Determine the [x, y] coordinate at the center of the cell enclosing the given text.  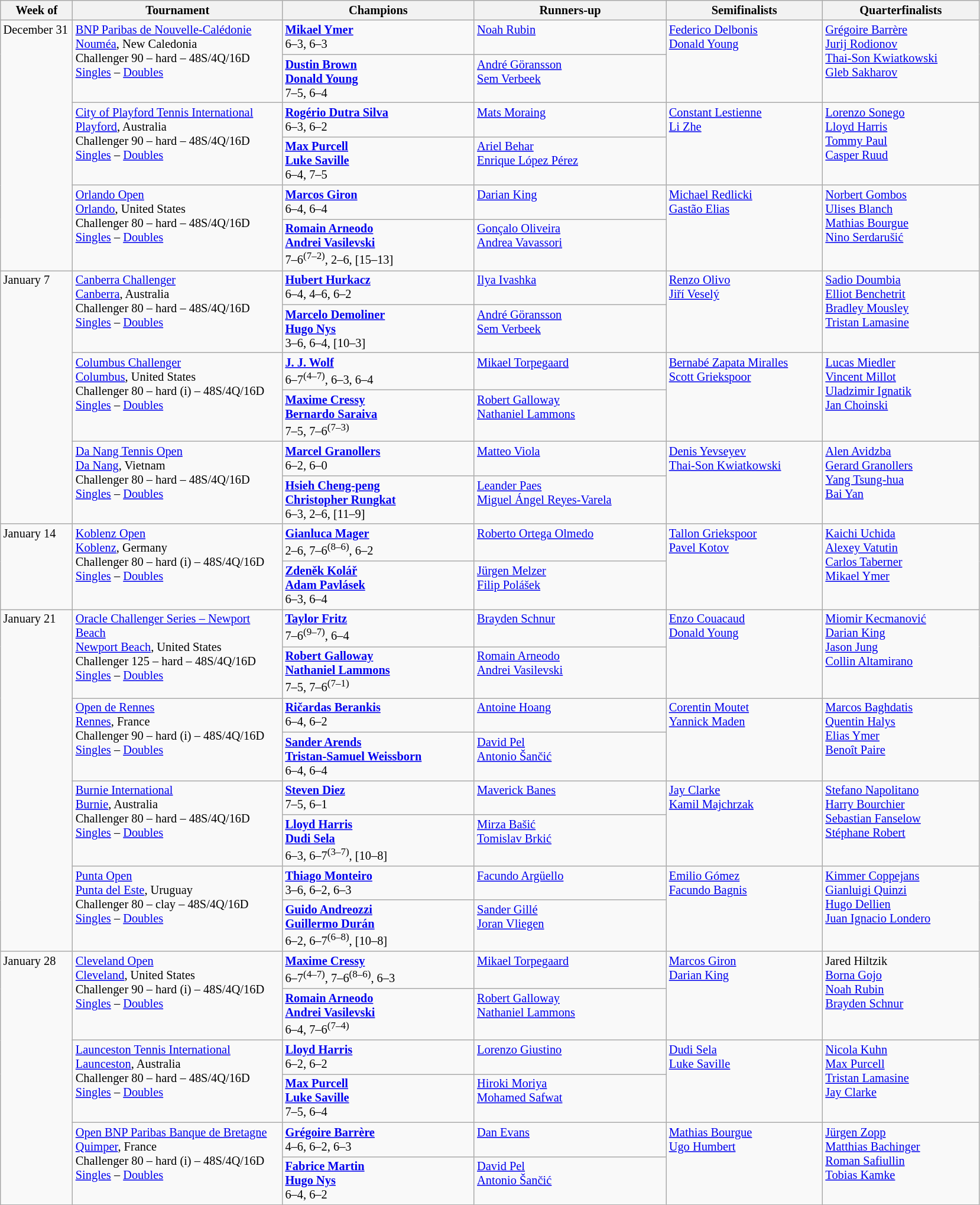
Tallon Griekspoor Pavel Kotov [745, 566]
Koblenz OpenKoblenz, Germany Challenger 80 – hard (i) – 48S/4Q/16DSingles – Doubles [177, 566]
Bernabé Zapata Miralles Scott Griekspoor [745, 397]
Kimmer Coppejans Gianluigi Quinzi Hugo Dellien Juan Ignacio Londero [901, 908]
Lloyd Harris6–2, 6–2 [378, 1057]
Facundo Argüello [570, 883]
Marcel Granollers6–2, 6–0 [378, 458]
Marcelo Demoliner Hugo Nys3–6, 6–4, [10–3] [378, 329]
Roberto Ortega Olmedo [570, 543]
Brayden Schnur [570, 628]
Max Purcell Luke Saville6–4, 7–5 [378, 161]
Da Nang Tennis OpenDa Nang, Vietnam Challenger 80 – hard – 48S/4Q/16DSingles – Doubles [177, 482]
Jürgen Melzer Filip Polášek [570, 585]
Sander Arends Tristan-Samuel Weissborn6–4, 6–4 [378, 756]
Punta OpenPunta del Este, Uruguay Challenger 80 – clay – 48S/4Q/16DSingles – Doubles [177, 908]
Michael Redlicki Gastão Elias [745, 228]
Cleveland OpenCleveland, United States Challenger 90 – hard (i) – 48S/4Q/16DSingles – Doubles [177, 996]
J. J. Wolf6–7(4–7), 6–3, 6–4 [378, 371]
Lloyd Harris Dudi Sela6–3, 6–7(3–7), [10–8] [378, 840]
Ilya Ivashka [570, 287]
Mikael Ymer6–3, 6–3 [378, 37]
City of Playford Tennis InternationalPlayford, Australia Challenger 90 – hard – 48S/4Q/16DSingles – Doubles [177, 143]
Hiroki Moriya Mohamed Safwat [570, 1098]
Romain Arneodo Andrei Vasilevski6–4, 7–6(7–4) [378, 1015]
Guido Andreozzi Guillermo Durán6–2, 6–7(6–8), [10–8] [378, 926]
Maverick Banes [570, 798]
January 21 [37, 780]
Dudi Sela Luke Saville [745, 1081]
BNP Paribas de Nouvelle-CalédonieNouméa, New Caledonia Challenger 90 – hard – 48S/4Q/16DSingles – Doubles [177, 61]
Miomir Kecmanović Darian King Jason Jung Collin Altamirano [901, 653]
Robert Galloway Nathaniel Lammons7–5, 7–6(7–1) [378, 672]
Renzo Olivo Jiří Veselý [745, 311]
Canberra ChallengerCanberra, Australia Challenger 80 – hard – 48S/4Q/16DSingles – Doubles [177, 311]
Quarterfinalists [901, 10]
Fabrice Martin Hugo Nys6–4, 6–2 [378, 1181]
Marcos Baghdatis Quentin Halys Elias Ymer Benoît Paire [901, 739]
Romain Arneodo Andrei Vasilevski [570, 672]
Thiago Monteiro3–6, 6–2, 6–3 [378, 883]
Jürgen Zopp Matthias Bachinger Roman Safiullin Tobias Kamke [901, 1164]
Sadio Doumbia Elliot Benchetrit Bradley Mousley Tristan Lamasine [901, 311]
December 31 [37, 145]
Jared Hiltzik Borna Gojo Noah Rubin Brayden Schnur [901, 996]
Ariel Behar Enrique López Pérez [570, 161]
Lorenzo Giustino [570, 1057]
Week of [37, 10]
Norbert Gombos Ulises Blanch Mathias Bourgue Nino Serdarušić [901, 228]
Maxime Cressy Bernardo Saraiva7–5, 7–6(7–3) [378, 416]
Dan Evans [570, 1139]
Sander Gillé Joran Vliegen [570, 926]
Open BNP Paribas Banque de BretagneQuimper, France Challenger 80 – hard (i) – 48S/4Q/16DSingles – Doubles [177, 1164]
Romain Arneodo Andrei Vasilevski7–6(7–2), 2–6, [15–13] [378, 245]
Alen Avidzba Gerard Granollers Yang Tsung-hua Bai Yan [901, 482]
Marcos Giron Darian King [745, 996]
Semifinalists [745, 10]
Runners-up [570, 10]
Kaichi Uchida Alexey Vatutin Carlos Taberner Mikael Ymer [901, 566]
Constant Lestienne Li Zhe [745, 143]
Taylor Fritz7–6(9–7), 6–4 [378, 628]
Columbus ChallengerColumbus, United States Challenger 80 – hard (i) – 48S/4Q/16DSingles – Doubles [177, 397]
Mats Moraing [570, 119]
Leander Paes Miguel Ángel Reyes-Varela [570, 500]
Burnie InternationalBurnie, Australia Challenger 80 – hard – 48S/4Q/16DSingles – Doubles [177, 823]
Marcos Giron6–4, 6–4 [378, 202]
Lucas Miedler Vincent Millot Uladzimir Ignatik Jan Choinski [901, 397]
Orlando OpenOrlando, United States Challenger 80 – hard – 48S/4Q/16DSingles – Doubles [177, 228]
Jay Clarke Kamil Majchrzak [745, 823]
Hubert Hurkacz6–4, 4–6, 6–2 [378, 287]
Denis Yevseyev Thai-Son Kwiatkowski [745, 482]
Ričardas Berankis6–4, 6–2 [378, 715]
January 14 [37, 566]
Oracle Challenger Series – Newport BeachNewport Beach, United States Challenger 125 – hard – 48S/4Q/16DSingles – Doubles [177, 653]
Tournament [177, 10]
Darian King [570, 202]
Matteo Viola [570, 458]
Hsieh Cheng-peng Christopher Rungkat6–3, 2–6, [11–9] [378, 500]
Gianluca Mager2–6, 7–6(8–6), 6–2 [378, 543]
Grégoire Barrère4–6, 6–2, 6–3 [378, 1139]
January 7 [37, 397]
Antoine Hoang [570, 715]
Emilio Gómez Facundo Bagnis [745, 908]
Dustin Brown Donald Young7–5, 6–4 [378, 79]
Mathias Bourgue Ugo Humbert [745, 1164]
Stefano Napolitano Harry Bourchier Sebastian Fanselow Stéphane Robert [901, 823]
Noah Rubin [570, 37]
Zdeněk Kolář Adam Pavlásek6–3, 6–4 [378, 585]
January 28 [37, 1078]
Rogério Dutra Silva6–3, 6–2 [378, 119]
Corentin Moutet Yannick Maden [745, 739]
Nicola Kuhn Max Purcell Tristan Lamasine Jay Clarke [901, 1081]
Mirza Bašić Tomislav Brkić [570, 840]
Steven Diez7–5, 6–1 [378, 798]
Federico Delbonis Donald Young [745, 61]
Champions [378, 10]
Grégoire Barrère Jurij Rodionov Thai-Son Kwiatkowski Gleb Sakharov [901, 61]
Enzo Couacaud Donald Young [745, 653]
Maxime Cressy6–7(4–7), 7–6(8–6), 6–3 [378, 970]
Launceston Tennis InternationalLaunceston, Australia Challenger 80 – hard – 48S/4Q/16DSingles – Doubles [177, 1081]
Max Purcell Luke Saville7–5, 6–4 [378, 1098]
Gonçalo Oliveira Andrea Vavassori [570, 245]
Lorenzo Sonego Lloyd Harris Tommy Paul Casper Ruud [901, 143]
Open de RennesRennes, France Challenger 90 – hard (i) – 48S/4Q/16DSingles – Doubles [177, 739]
